Output the (x, y) coordinate of the center of the cell containing the given text.  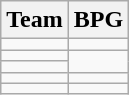
BPG (98, 20)
Team (35, 20)
